Determine the (x, y) coordinate at the center of the cell enclosing the given text.  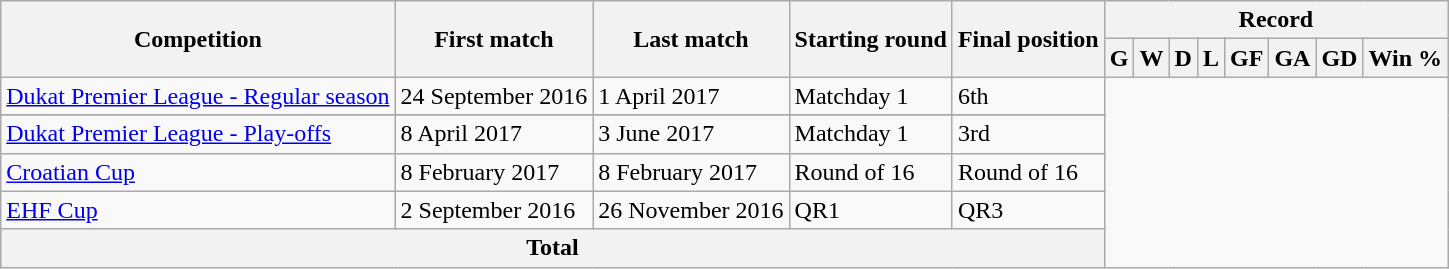
First match (494, 39)
Starting round (870, 39)
2 September 2016 (494, 210)
3 June 2017 (691, 134)
GF (1246, 58)
D (1183, 58)
EHF Cup (198, 210)
6th (1028, 96)
Total (552, 248)
QR3 (1028, 210)
GA (1292, 58)
W (1152, 58)
Croatian Cup (198, 172)
26 November 2016 (691, 210)
L (1210, 58)
Dukat Premier League - Regular season (198, 96)
1 April 2017 (691, 96)
3rd (1028, 134)
Final position (1028, 39)
Record (1276, 20)
Win % (1406, 58)
G (1119, 58)
Competition (198, 39)
GD (1340, 58)
QR1 (870, 210)
24 September 2016 (494, 96)
8 April 2017 (494, 134)
Dukat Premier League - Play-offs (198, 134)
Last match (691, 39)
